Extract the (X, Y) coordinate from the center of the cell holding the provided text.  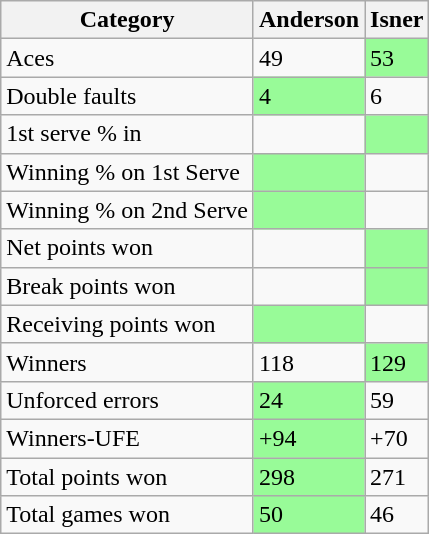
Winning % on 1st Serve (128, 172)
Winners-UFE (128, 438)
53 (397, 58)
6 (397, 96)
Isner (397, 20)
298 (308, 477)
+70 (397, 438)
Category (128, 20)
Total games won (128, 515)
Receiving points won (128, 324)
Winners (128, 362)
49 (308, 58)
Aces (128, 58)
Winning % on 2nd Serve (128, 210)
Net points won (128, 248)
Break points won (128, 286)
129 (397, 362)
46 (397, 515)
50 (308, 515)
Unforced errors (128, 400)
271 (397, 477)
1st serve % in (128, 134)
Double faults (128, 96)
Anderson (308, 20)
4 (308, 96)
118 (308, 362)
24 (308, 400)
59 (397, 400)
+94 (308, 438)
Total points won (128, 477)
